Pinpoint the cell where the given text exists, returning its [X, Y] midpoint coordinate. 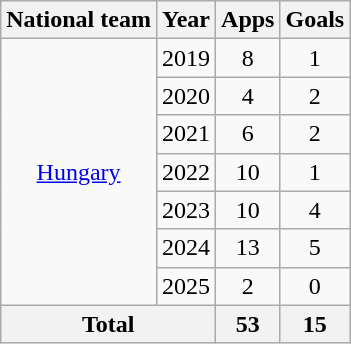
Apps [248, 20]
15 [315, 324]
Goals [315, 20]
Year [186, 20]
53 [248, 324]
13 [248, 248]
2024 [186, 248]
2025 [186, 286]
0 [315, 286]
2020 [186, 96]
8 [248, 58]
Total [108, 324]
Hungary [79, 172]
6 [248, 134]
2019 [186, 58]
2023 [186, 210]
2022 [186, 172]
National team [79, 20]
5 [315, 248]
2021 [186, 134]
